Output the [x, y] coordinate of the center of the cell containing the given text.  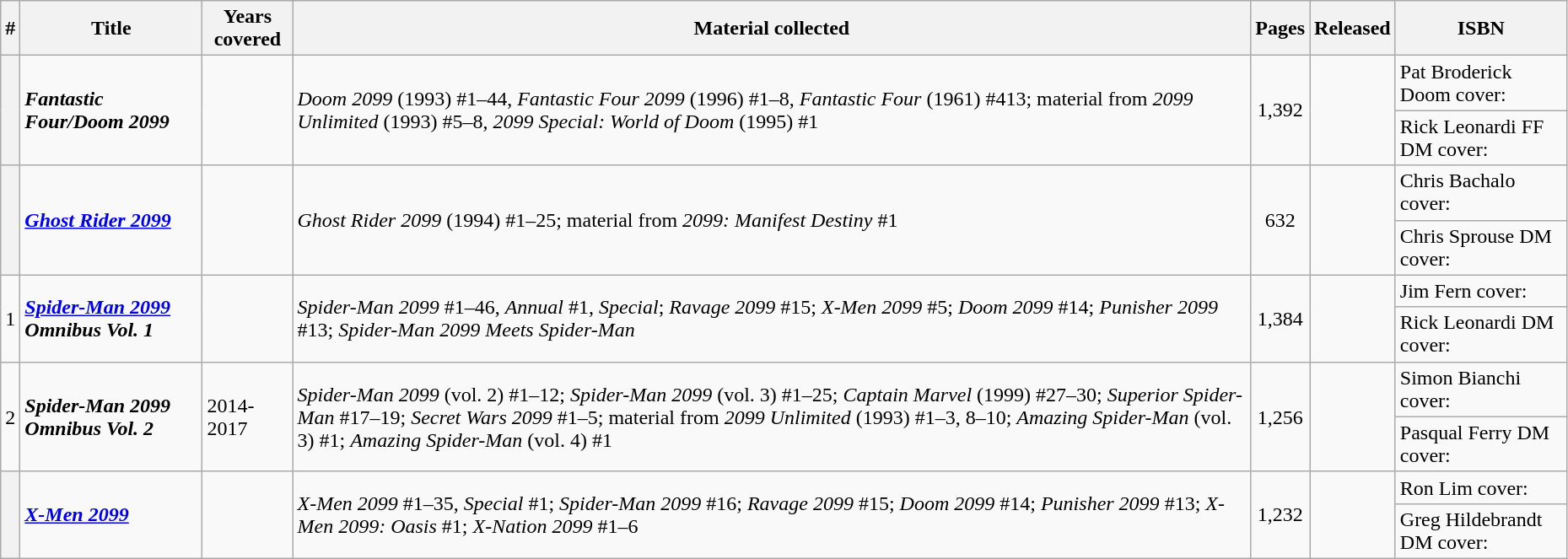
1 [10, 319]
Ghost Rider 2099 [111, 220]
Pages [1280, 29]
Title [111, 29]
2 [10, 417]
Fantastic Four/Doom 2099 [111, 110]
X-Men 2099 #1–35, Special #1; Spider-Man 2099 #16; Ravage 2099 #15; Doom 2099 #14; Punisher 2099 #13; X-Men 2099: Oasis #1; X-Nation 2099 #1–6 [772, 514]
Ron Lim cover: [1481, 487]
Pasqual Ferry DM cover: [1481, 443]
Ghost Rider 2099 (1994) #1–25; material from 2099: Manifest Destiny #1 [772, 220]
Jim Fern cover: [1481, 291]
1,232 [1280, 514]
632 [1280, 220]
# [10, 29]
1,392 [1280, 110]
Released [1353, 29]
2014-2017 [248, 417]
Material collected [772, 29]
Years covered [248, 29]
Spider-Man 2099 Omnibus Vol. 1 [111, 319]
Chris Sprouse DM cover: [1481, 248]
Greg Hildebrandt DM cover: [1481, 531]
Rick Leonardi DM cover: [1481, 334]
Chris Bachalo cover: [1481, 192]
X-Men 2099 [111, 514]
Spider-Man 2099 Omnibus Vol. 2 [111, 417]
ISBN [1481, 29]
1,256 [1280, 417]
Simon Bianchi cover: [1481, 390]
Rick Leonardi FF DM cover: [1481, 138]
Pat Broderick Doom cover: [1481, 83]
1,384 [1280, 319]
Spider-Man 2099 #1–46, Annual #1, Special; Ravage 2099 #15; X-Men 2099 #5; Doom 2099 #14; Punisher 2099 #13; Spider-Man 2099 Meets Spider-Man [772, 319]
